Identify which cell holds the provided text, then report its (x, y) central coordinate. 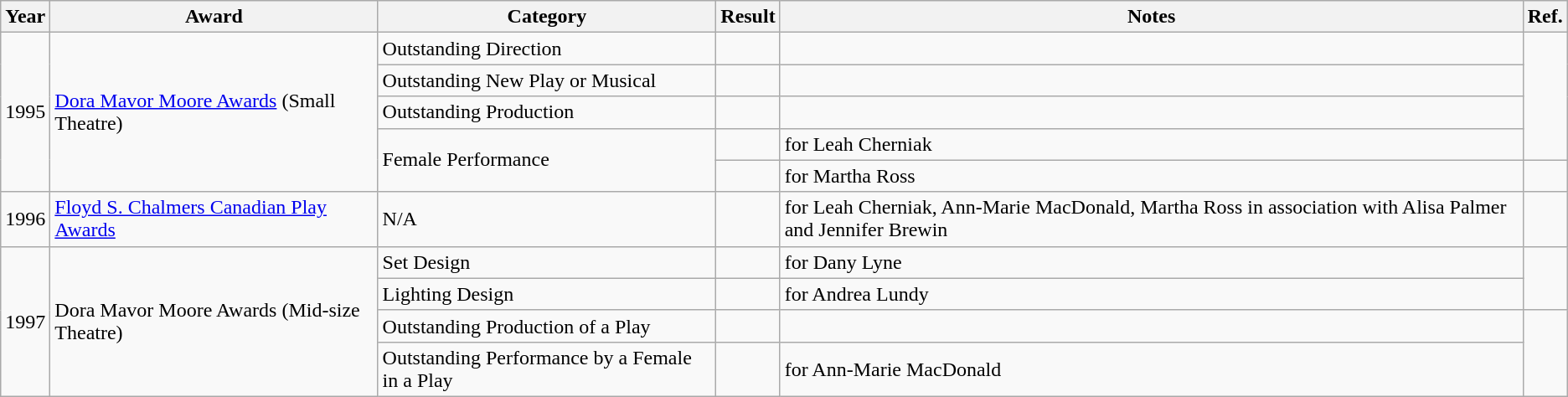
Ref. (1545, 17)
Dora Mavor Moore Awards (Small Theatre) (214, 112)
for Andrea Lundy (1151, 294)
Outstanding Production (547, 112)
Outstanding Performance by a Female in a Play (547, 369)
for Martha Ross (1151, 176)
Set Design (547, 262)
1996 (25, 219)
for Leah Cherniak, Ann-Marie MacDonald, Martha Ross in association with Alisa Palmer and Jennifer Brewin (1151, 219)
Category (547, 17)
Notes (1151, 17)
Result (748, 17)
Award (214, 17)
Floyd S. Chalmers Canadian Play Awards (214, 219)
for Leah Cherniak (1151, 144)
Year (25, 17)
Outstanding New Play or Musical (547, 80)
Outstanding Production of a Play (547, 326)
Dora Mavor Moore Awards (Mid-size Theatre) (214, 322)
Outstanding Direction (547, 49)
Female Performance (547, 160)
1997 (25, 322)
for Dany Lyne (1151, 262)
N/A (547, 219)
1995 (25, 112)
for Ann-Marie MacDonald (1151, 369)
Lighting Design (547, 294)
